Extract the (x, y) coordinate from the center of the cell holding the provided text.  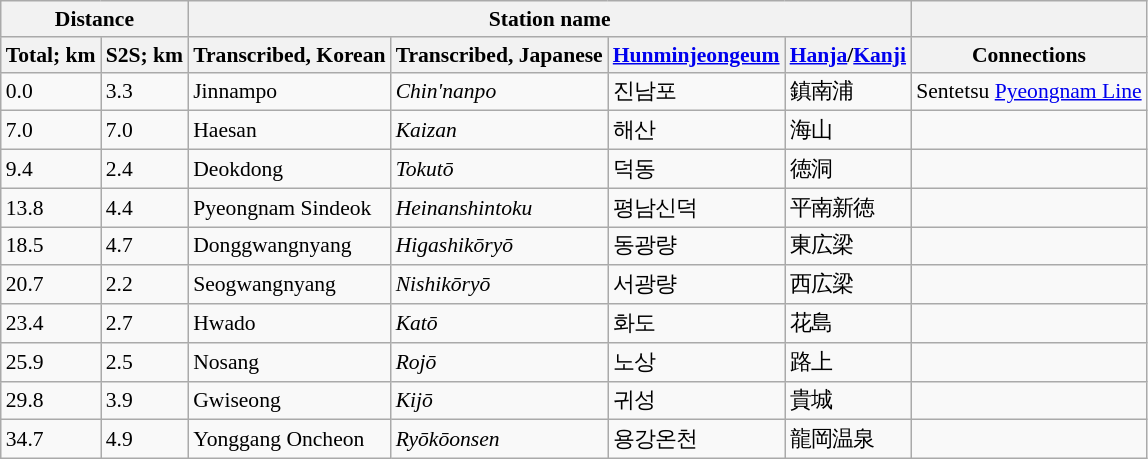
路上 (848, 362)
平南新徳 (848, 208)
용강온천 (696, 440)
노상 (696, 362)
Donggwangnyang (289, 246)
23.4 (51, 324)
S2S; km (145, 55)
9.4 (51, 170)
Higashikōryō (500, 246)
2.4 (145, 170)
Kaizan (500, 130)
Nishikōryō (500, 286)
龍岡温泉 (848, 440)
東広梁 (848, 246)
Kijō (500, 400)
Hunminjeongeum (696, 55)
Transcribed, Korean (289, 55)
Chin'nanpo (500, 92)
Distance (94, 19)
鎮南浦 (848, 92)
貴城 (848, 400)
25.9 (51, 362)
Connections (1029, 55)
2.2 (145, 286)
진남포 (696, 92)
4.7 (145, 246)
海山 (848, 130)
0.0 (51, 92)
Tokutō (500, 170)
34.7 (51, 440)
귀성 (696, 400)
덕동 (696, 170)
Seogwangnyang (289, 286)
3.9 (145, 400)
Katō (500, 324)
동광량 (696, 246)
Hanja/Kanji (848, 55)
Deokdong (289, 170)
29.8 (51, 400)
3.3 (145, 92)
Ryōkōonsen (500, 440)
평남신덕 (696, 208)
Jinnampo (289, 92)
2.7 (145, 324)
서광량 (696, 286)
2.5 (145, 362)
Heinanshintoku (500, 208)
18.5 (51, 246)
13.8 (51, 208)
西広梁 (848, 286)
Transcribed, Japanese (500, 55)
Station name (550, 19)
해산 (696, 130)
20.7 (51, 286)
Yonggang Oncheon (289, 440)
Haesan (289, 130)
Rojō (500, 362)
4.4 (145, 208)
Hwado (289, 324)
Nosang (289, 362)
Total; km (51, 55)
花島 (848, 324)
4.9 (145, 440)
Gwiseong (289, 400)
Sentetsu Pyeongnam Line (1029, 92)
화도 (696, 324)
徳洞 (848, 170)
Pyeongnam Sindeok (289, 208)
